Detect which cell encompasses the target text, then output its (x, y) center coordinate. 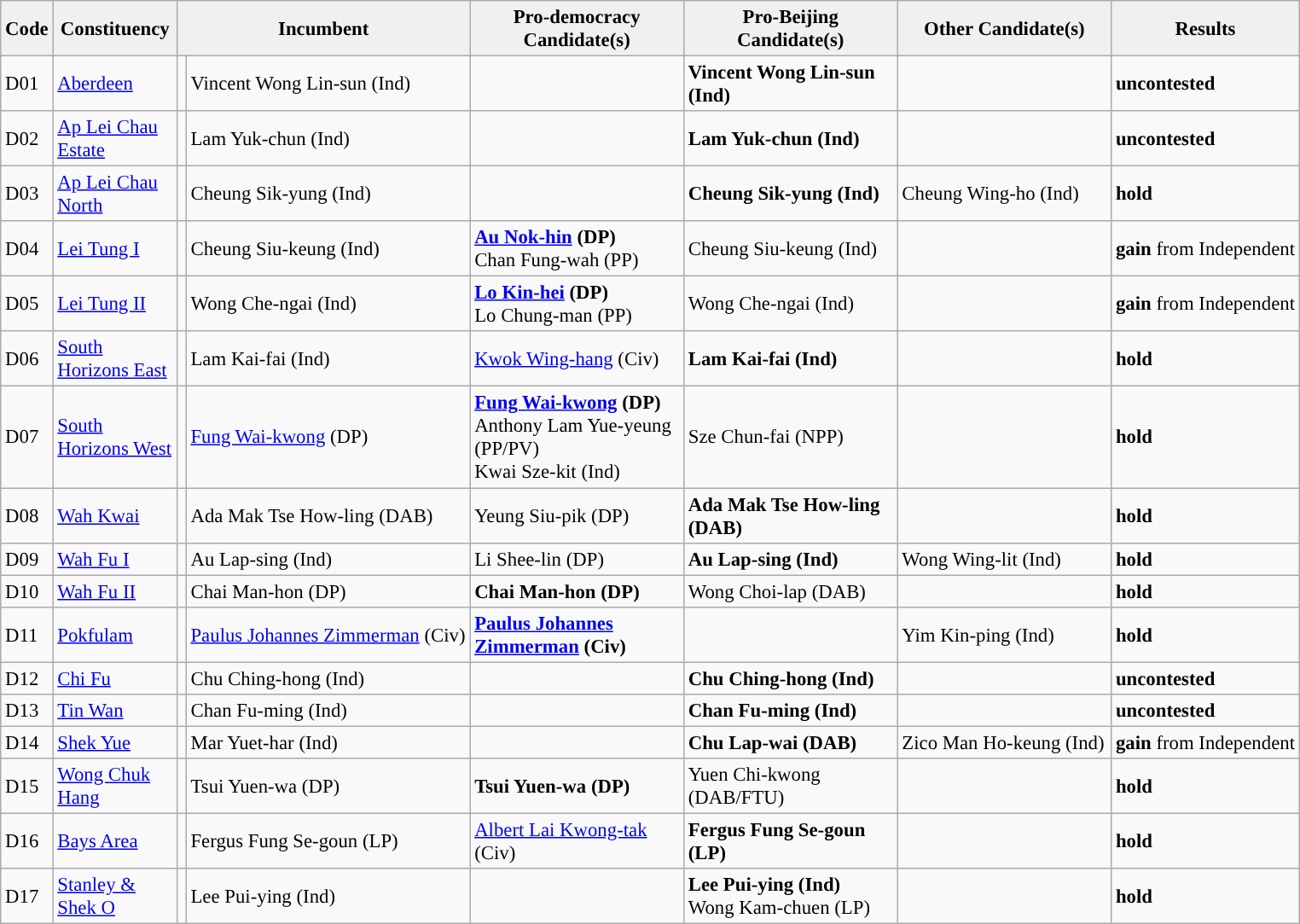
Fung Wai-kwong (DP)Anthony Lam Yue-yeung (PP/PV)Kwai Sze-kit (Ind) (577, 437)
Incumbent (324, 29)
Stanley & Shek O (115, 896)
D03 (27, 195)
D13 (27, 711)
Lo Kin-hei (DP)Lo Chung-man (PP) (577, 304)
Ap Lei Chau North (115, 195)
Bays Area (115, 841)
Shek Yue (115, 742)
Sze Chun-fai (NPP) (790, 437)
Au Nok-hin (DP)Chan Fung-wah (PP) (577, 249)
Pro-democracy Candidate(s) (577, 29)
Yuen Chi-kwong (DAB/FTU) (790, 787)
Pokfulam (115, 635)
D06 (27, 358)
South Horizons West (115, 437)
D10 (27, 591)
Results (1206, 29)
D12 (27, 678)
Fung Wai-kwong (DP) (328, 437)
D09 (27, 559)
D15 (27, 787)
Lei Tung I (115, 249)
Cheung Wing-ho (Ind) (1005, 195)
D16 (27, 841)
Albert Lai Kwong-tak (Civ) (577, 841)
Li Shee-lin (DP) (577, 559)
D07 (27, 437)
Mar Yuet-har (Ind) (328, 742)
Tin Wan (115, 711)
Constituency (115, 29)
Wong Wing-lit (Ind) (1005, 559)
D14 (27, 742)
Lee Pui-ying (Ind) (328, 896)
D05 (27, 304)
Ap Lei Chau Estate (115, 138)
Yeung Siu-pik (DP) (577, 515)
Wong Chuk Hang (115, 787)
Lee Pui-ying (Ind)Wong Kam-chuen (LP) (790, 896)
Other Candidate(s) (1005, 29)
D08 (27, 515)
Wong Choi-lap (DAB) (790, 591)
Wah Fu I (115, 559)
Chi Fu (115, 678)
Wah Kwai (115, 515)
D17 (27, 896)
Lei Tung II (115, 304)
D04 (27, 249)
Wah Fu II (115, 591)
Aberdeen (115, 84)
Zico Man Ho-keung (Ind) (1005, 742)
D01 (27, 84)
D11 (27, 635)
Chu Lap-wai (DAB) (790, 742)
Yim Kin-ping (Ind) (1005, 635)
South Horizons East (115, 358)
Kwok Wing-hang (Civ) (577, 358)
Code (27, 29)
D02 (27, 138)
Pro-Beijing Candidate(s) (790, 29)
